Locate the cell with the specified text and output its (X, Y) center coordinate. 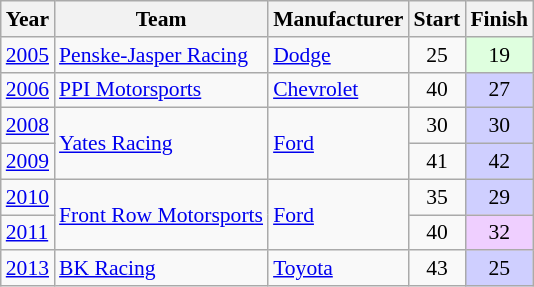
Toyota (338, 269)
2008 (28, 126)
Team (161, 19)
Year (28, 19)
2005 (28, 55)
42 (499, 162)
29 (499, 197)
2006 (28, 90)
Manufacturer (338, 19)
Start (436, 19)
19 (499, 55)
PPI Motorsports (161, 90)
41 (436, 162)
35 (436, 197)
43 (436, 269)
2011 (28, 233)
Front Row Motorsports (161, 214)
Yates Racing (161, 144)
2010 (28, 197)
Chevrolet (338, 90)
2009 (28, 162)
Finish (499, 19)
27 (499, 90)
2013 (28, 269)
32 (499, 233)
Dodge (338, 55)
BK Racing (161, 269)
Penske-Jasper Racing (161, 55)
